Find where the given text appears and provide that cell's center as (x, y) coordinate. 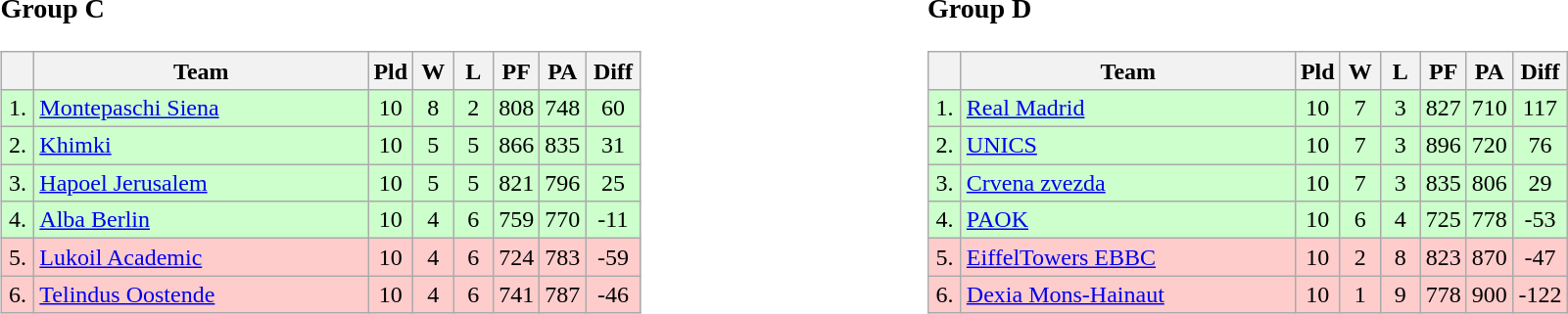
31 (613, 146)
770 (562, 220)
Lukoil Academic (202, 257)
783 (562, 257)
117 (1540, 108)
-11 (613, 220)
-47 (1540, 257)
-122 (1540, 294)
821 (517, 183)
823 (1444, 257)
76 (1540, 146)
720 (1489, 146)
725 (1444, 220)
724 (517, 257)
UNICS (1128, 146)
-59 (613, 257)
-53 (1540, 220)
710 (1489, 108)
806 (1489, 183)
900 (1489, 294)
Crvena zvezda (1128, 183)
29 (1540, 183)
Alba Berlin (202, 220)
748 (562, 108)
PAOK (1128, 220)
EiffelTowers EBBC (1128, 257)
808 (517, 108)
Montepaschi Siena (202, 108)
Hapoel Jerusalem (202, 183)
866 (517, 146)
827 (1444, 108)
870 (1489, 257)
Dexia Mons-Hainaut (1128, 294)
60 (613, 108)
759 (517, 220)
Telindus Oostende (202, 294)
787 (562, 294)
896 (1444, 146)
741 (517, 294)
9 (1401, 294)
1 (1359, 294)
796 (562, 183)
Khimki (202, 146)
-46 (613, 294)
25 (613, 183)
Real Madrid (1128, 108)
